Output the [x, y] coordinate of the center of the cell containing the given text.  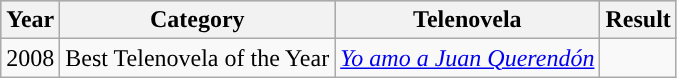
2008 [30, 58]
Best Telenovela of the Year [198, 58]
Category [198, 20]
Telenovela [468, 20]
Year [30, 20]
Result [638, 20]
Yo amo a Juan Querendón [468, 58]
